Output the (x, y) coordinate of the center of the cell containing the given text.  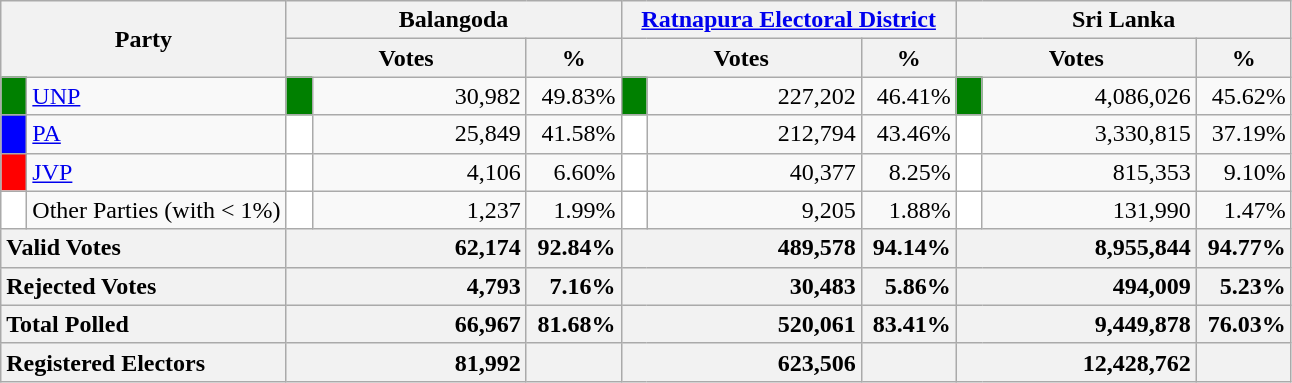
83.41% (908, 324)
623,506 (741, 362)
520,061 (741, 324)
212,794 (754, 134)
3,330,815 (1089, 134)
5.86% (908, 286)
PA (156, 134)
Balangoda (454, 20)
Rejected Votes (144, 286)
7.16% (574, 286)
9,449,878 (1076, 324)
Ratnapura Electoral District (788, 20)
46.41% (908, 96)
94.77% (1244, 248)
37.19% (1244, 134)
494,009 (1076, 286)
4,086,026 (1089, 96)
489,578 (741, 248)
6.60% (574, 172)
94.14% (908, 248)
5.23% (1244, 286)
4,106 (419, 172)
9,205 (754, 210)
8.25% (908, 172)
8,955,844 (1076, 248)
4,793 (406, 286)
12,428,762 (1076, 362)
30,483 (741, 286)
131,990 (1089, 210)
Valid Votes (144, 248)
41.58% (574, 134)
Party (144, 39)
227,202 (754, 96)
43.46% (908, 134)
81.68% (574, 324)
1.47% (1244, 210)
25,849 (419, 134)
1.88% (908, 210)
81,992 (406, 362)
Sri Lanka (1124, 20)
9.10% (1244, 172)
JVP (156, 172)
Registered Electors (144, 362)
1,237 (419, 210)
1.99% (574, 210)
92.84% (574, 248)
Total Polled (144, 324)
Other Parties (with < 1%) (156, 210)
40,377 (754, 172)
76.03% (1244, 324)
UNP (156, 96)
62,174 (406, 248)
45.62% (1244, 96)
30,982 (419, 96)
66,967 (406, 324)
815,353 (1089, 172)
49.83% (574, 96)
